Detect which cell encompasses the target text, then output its (x, y) center coordinate. 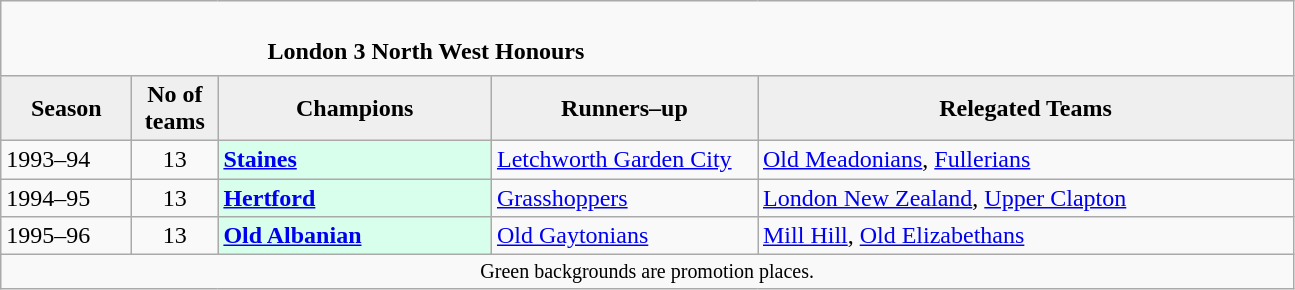
Grasshoppers (624, 197)
Old Meadonians, Fullerians (1026, 159)
Champions (355, 108)
Green backgrounds are promotion places. (648, 272)
1995–96 (66, 236)
Hertford (355, 197)
Mill Hill, Old Elizabethans (1026, 236)
Staines (355, 159)
1993–94 (66, 159)
Season (66, 108)
Old Gaytonians (624, 236)
Relegated Teams (1026, 108)
London New Zealand, Upper Clapton (1026, 197)
Old Albanian (355, 236)
1994–95 (66, 197)
No of teams (175, 108)
Letchworth Garden City (624, 159)
Runners–up (624, 108)
